Scan for the cell matching the given text and deliver its (x, y) coordinate at center. 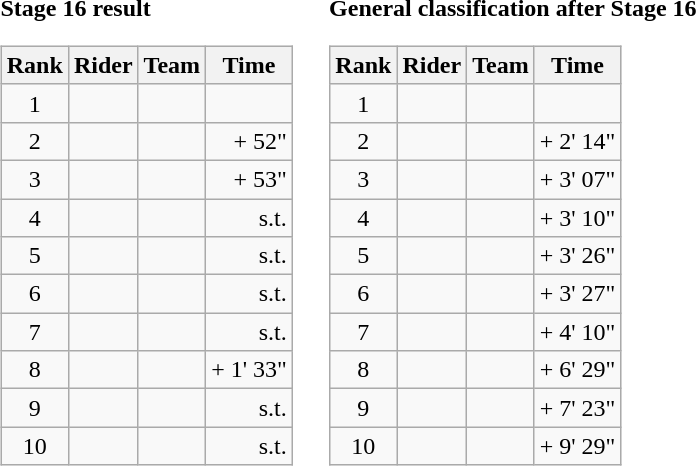
+ 7' 23" (578, 408)
+ 3' 10" (578, 217)
+ 9' 29" (578, 446)
+ 3' 07" (578, 179)
+ 4' 10" (578, 332)
+ 1' 33" (250, 370)
+ 6' 29" (578, 370)
+ 52" (250, 141)
+ 3' 26" (578, 256)
+ 3' 27" (578, 294)
+ 53" (250, 179)
+ 2' 14" (578, 141)
